Return the (x, y) coordinate for the center point of the cell that contains the specified text.  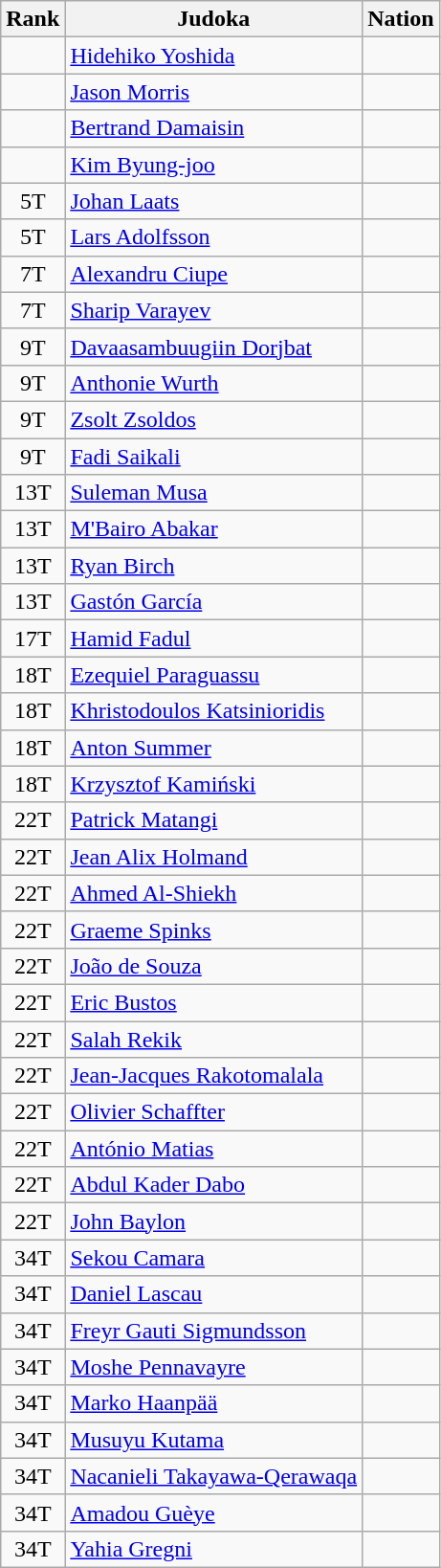
Jean-Jacques Rakotomalala (214, 1076)
Jason Morris (214, 92)
Hamid Fadul (214, 638)
Suleman Musa (214, 493)
Olivier Schaffter (214, 1112)
Rank (33, 19)
Johan Laats (214, 201)
Marko Haanpää (214, 1403)
Alexandru Ciupe (214, 274)
Graeme Spinks (214, 930)
Gastón García (214, 602)
Ryan Birch (214, 566)
João de Souza (214, 966)
Davaasambuugiin Dorjbat (214, 347)
Lars Adolfsson (214, 237)
Eric Bustos (214, 1002)
Zsolt Zsoldos (214, 419)
Hidehiko Yoshida (214, 56)
Abdul Kader Dabo (214, 1185)
M'Bairo Abakar (214, 529)
Amadou Guèye (214, 1512)
Sharip Varayev (214, 310)
Bertrand Damaisin (214, 128)
António Matias (214, 1149)
Judoka (214, 19)
Sekou Camara (214, 1258)
Nacanieli Takayawa-Qerawaqa (214, 1476)
17T (33, 638)
Daniel Lascau (214, 1294)
Ahmed Al-Shiekh (214, 893)
Anton Summer (214, 748)
Moshe Pennavayre (214, 1367)
Nation (401, 19)
Krzysztof Kamiński (214, 784)
Jean Alix Holmand (214, 857)
Kim Byung-joo (214, 165)
Freyr Gauti Sigmundsson (214, 1331)
Musuyu Kutama (214, 1440)
Salah Rekik (214, 1039)
Khristodoulos Katsinioridis (214, 711)
Patrick Matangi (214, 820)
Yahia Gregni (214, 1549)
Fadi Saikali (214, 457)
John Baylon (214, 1221)
Ezequiel Paraguassu (214, 675)
Anthonie Wurth (214, 383)
